Extract the [x, y] coordinate from the center of the cell holding the provided text.  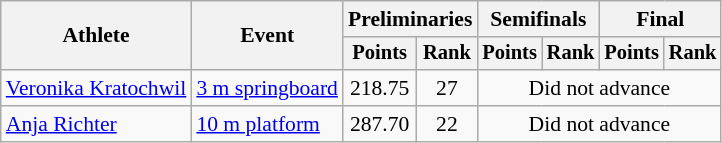
Preliminaries [410, 19]
27 [446, 88]
3 m springboard [267, 88]
10 m platform [267, 124]
Athlete [96, 36]
Anja Richter [96, 124]
Event [267, 36]
Veronika Kratochwil [96, 88]
287.70 [380, 124]
218.75 [380, 88]
Semifinals [538, 19]
22 [446, 124]
Final [660, 19]
